Detect which cell encompasses the target text, then output its (x, y) center coordinate. 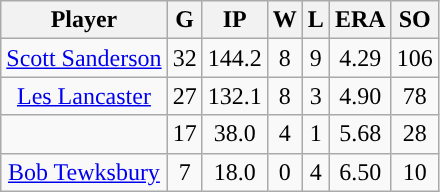
27 (184, 96)
17 (184, 134)
6.50 (360, 172)
G (184, 20)
Player (84, 20)
IP (234, 20)
4.90 (360, 96)
28 (414, 134)
78 (414, 96)
Les Lancaster (84, 96)
SO (414, 20)
7 (184, 172)
132.1 (234, 96)
Scott Sanderson (84, 58)
5.68 (360, 134)
ERA (360, 20)
L (316, 20)
18.0 (234, 172)
32 (184, 58)
9 (316, 58)
1 (316, 134)
106 (414, 58)
10 (414, 172)
0 (284, 172)
4.29 (360, 58)
38.0 (234, 134)
3 (316, 96)
Bob Tewksbury (84, 172)
W (284, 20)
144.2 (234, 58)
